From the cell containing the given text, extract its center point as [X, Y] coordinate. 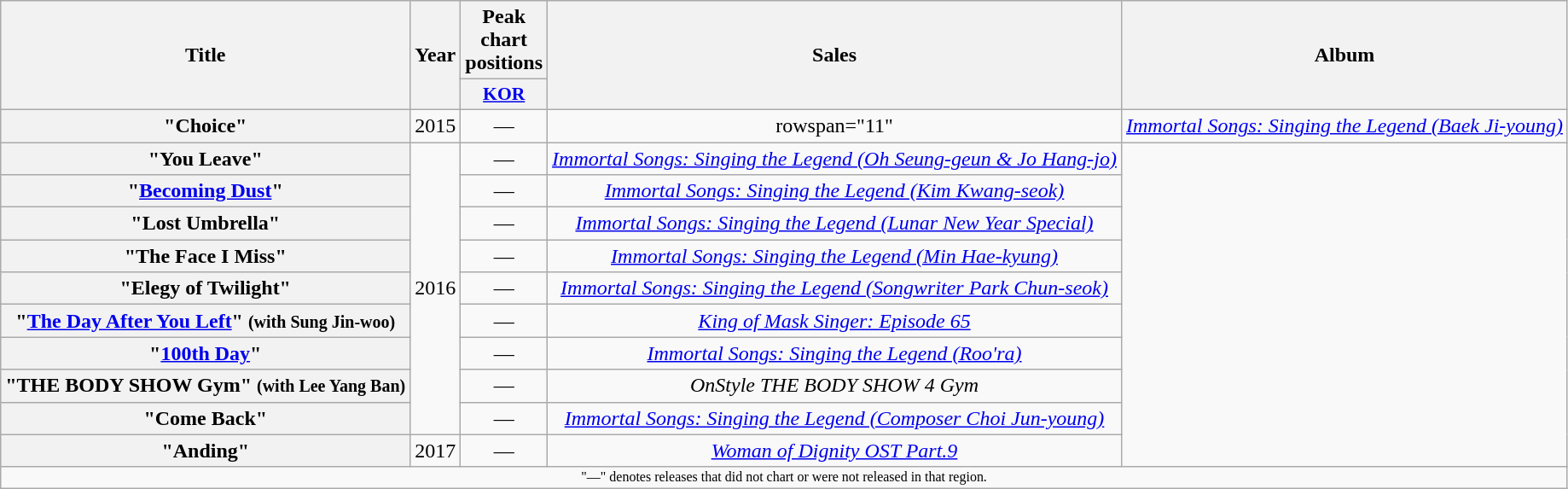
"Come Back" [206, 418]
"Becoming Dust" [206, 191]
2015 [435, 125]
Immortal Songs: Singing the Legend (Roo'ra) [834, 353]
Album [1344, 55]
"Anding" [206, 451]
Immortal Songs: Singing the Legend (Min Hae-kyung) [834, 256]
"The Face I Miss" [206, 256]
Year [435, 55]
King of Mask Singer: Episode 65 [834, 321]
"Elegy of Twilight" [206, 288]
OnStyle THE BODY SHOW 4 Gym [834, 386]
rowspan="11" [834, 125]
Immortal Songs: Singing the Legend (Oh Seung-geun & Jo Hang-jo) [834, 158]
"The Day After You Left" (with Sung Jin-woo) [206, 321]
Woman of Dignity OST Part.9 [834, 451]
Title [206, 55]
KOR [504, 95]
Immortal Songs: Singing the Legend (Kim Kwang-seok) [834, 191]
"Lost Umbrella" [206, 224]
2016 [435, 288]
"100th Day" [206, 353]
"Choice" [206, 125]
"THE BODY SHOW Gym" (with Lee Yang Ban) [206, 386]
2017 [435, 451]
Immortal Songs: Singing the Legend (Baek Ji-young) [1344, 125]
Sales [834, 55]
Immortal Songs: Singing the Legend (Composer Choi Jun-young) [834, 418]
Immortal Songs: Singing the Legend (Lunar New Year Special) [834, 224]
Peak chart positions [504, 40]
"—" denotes releases that did not chart or were not released in that region. [785, 477]
Immortal Songs: Singing the Legend (Songwriter Park Chun-seok) [834, 288]
"You Leave" [206, 158]
